Extract the [X, Y] coordinate from the center of the cell holding the provided text.  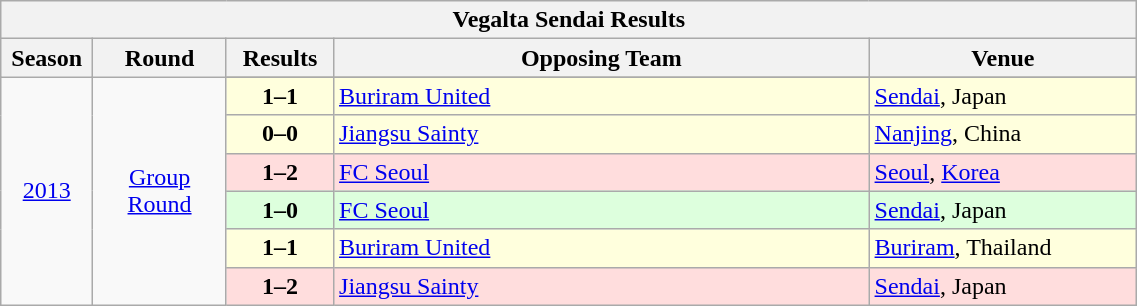
Vegalta Sendai Results [569, 20]
0–0 [280, 134]
Nanjing, China [1003, 134]
Season [47, 58]
Buriram, Thailand [1003, 248]
Results [280, 58]
Round [160, 58]
Seoul, Korea [1003, 172]
Venue [1003, 58]
1–0 [280, 210]
Group Round [160, 191]
Opposing Team [602, 58]
2013 [47, 191]
